Search for the cell housing the specified text and yield its (x, y) center coordinate. 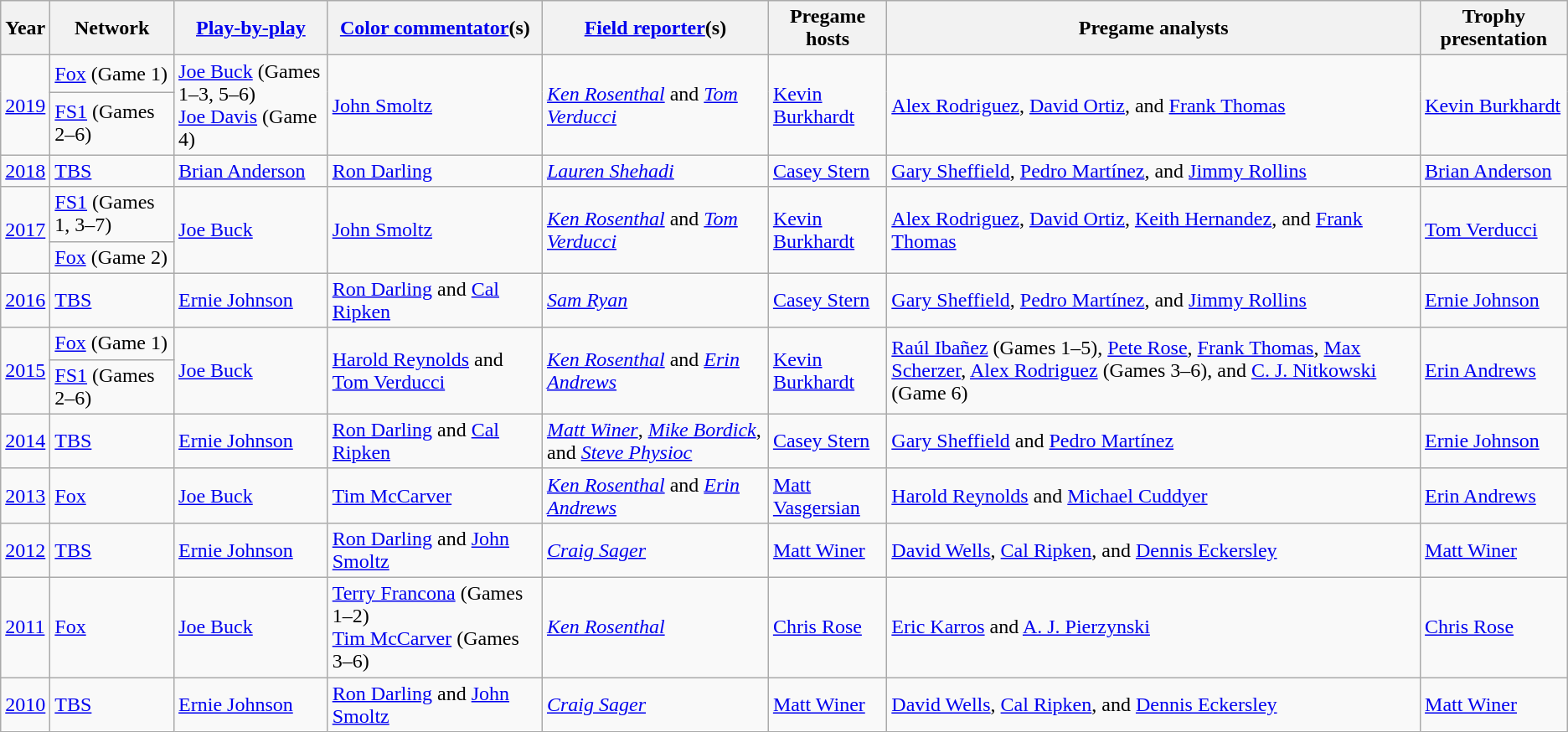
Terry Francona (Games 1–2)Tim McCarver (Games 3–6) (435, 626)
Ken Rosenthal (655, 626)
2012 (25, 549)
FS1 (Games 1, 3–7) (112, 214)
2017 (25, 229)
2018 (25, 171)
2013 (25, 496)
Network (112, 28)
Lauren Shehadi (655, 171)
Pregame analysts (1154, 28)
2014 (25, 441)
Harold Reynolds and Tom Verducci (435, 370)
Field reporter(s) (655, 28)
2015 (25, 370)
Matt Vasgersian (828, 496)
Alex Rodriguez, David Ortiz, Keith Hernandez, and Frank Thomas (1154, 229)
2019 (25, 106)
Matt Winer, Mike Bordick, and Steve Physioc (655, 441)
Joe Buck (Games 1–3, 5–6)Joe Davis (Game 4) (251, 106)
Sam Ryan (655, 300)
Year (25, 28)
2011 (25, 626)
Eric Karros and A. J. Pierzynski (1154, 626)
Trophy presentation (1494, 28)
Gary Sheffield and Pedro Martínez (1154, 441)
Fox (Game 2) (112, 257)
Harold Reynolds and Michael Cuddyer (1154, 496)
Raúl Ibañez (Games 1–5), Pete Rose, Frank Thomas, Max Scherzer, Alex Rodriguez (Games 3–6), and C. J. Nitkowski (Game 6) (1154, 370)
Pregame hosts (828, 28)
Color commentator(s) (435, 28)
Tom Verducci (1494, 229)
Ron Darling (435, 171)
2010 (25, 704)
Play-by-play (251, 28)
Tim McCarver (435, 496)
2016 (25, 300)
Alex Rodriguez, David Ortiz, and Frank Thomas (1154, 106)
